Detect which cell encompasses the target text, then output its (X, Y) center coordinate. 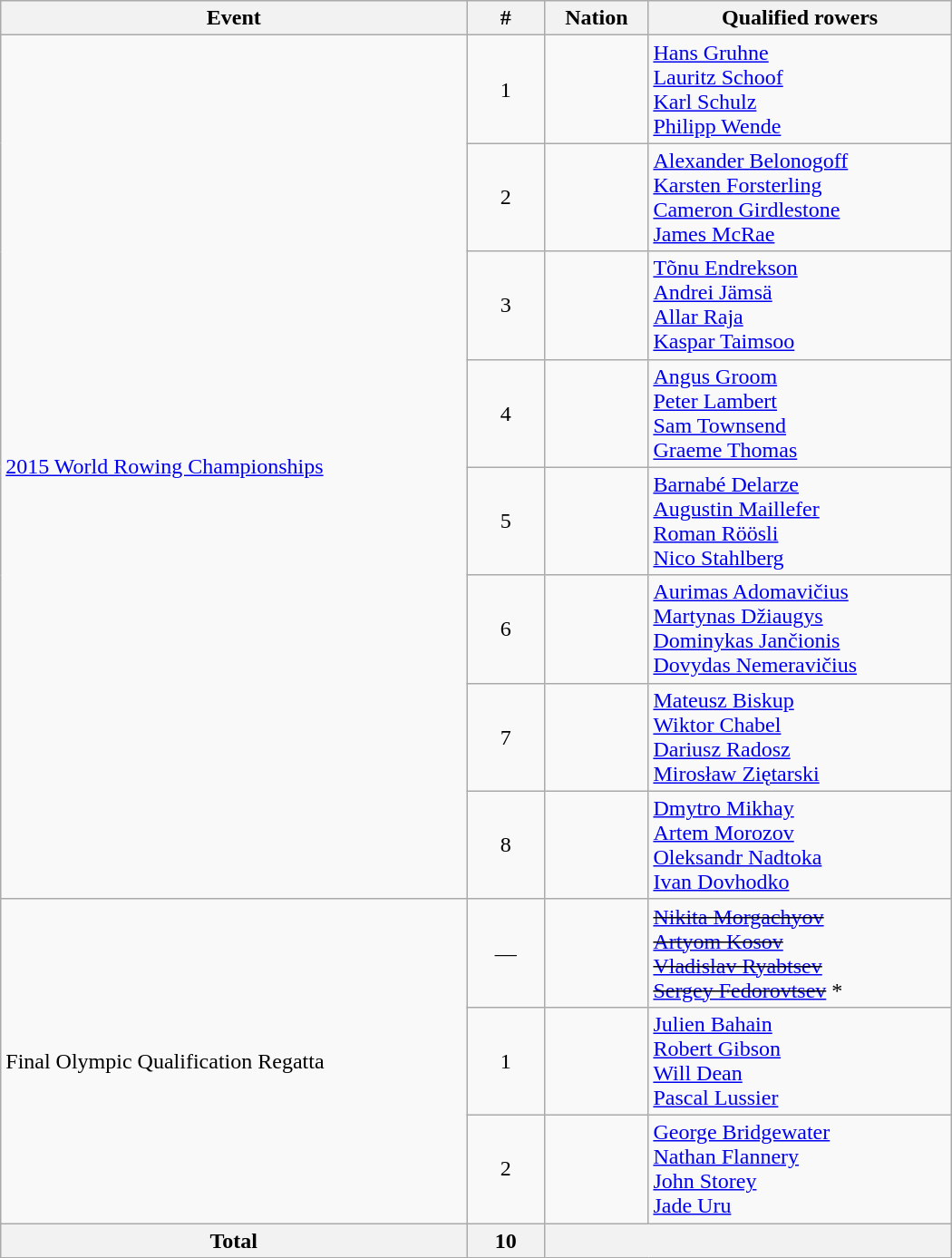
Qualified rowers (800, 18)
Mateusz BiskupWiktor ChabelDariusz RadoszMirosław Ziętarski (800, 736)
Dmytro MikhayArtem MorozovOleksandr NadtokaIvan Dovhodko (800, 845)
5 (506, 521)
Julien BahainRobert GibsonWill DeanPascal Lussier (800, 1061)
7 (506, 736)
Event (234, 18)
Hans GruhneLauritz SchoofKarl SchulzPhilipp Wende (800, 89)
Alexander BelonogoffKarsten ForsterlingCameron GirdlestoneJames McRae (800, 198)
Total (234, 1240)
George BridgewaterNathan FlanneryJohn StoreyJade Uru (800, 1168)
— (506, 952)
Final Olympic Qualification Regatta (234, 1061)
Nikita MorgachyovArtyom KosovVladislav RyabtsevSergey Fedorovtsev * (800, 952)
Nation (597, 18)
10 (506, 1240)
2015 World Rowing Championships (234, 467)
# (506, 18)
6 (506, 629)
Barnabé DelarzeAugustin MailleferRoman RöösliNico Stahlberg (800, 521)
Aurimas AdomavičiusMartynas DžiaugysDominykas JančionisDovydas Nemeravičius (800, 629)
Tõnu EndreksonAndrei JämsäAllar RajaKaspar Taimsoo (800, 305)
4 (506, 414)
3 (506, 305)
Angus GroomPeter LambertSam TownsendGraeme Thomas (800, 414)
8 (506, 845)
